From the cell containing the given text, extract its center point as [X, Y] coordinate. 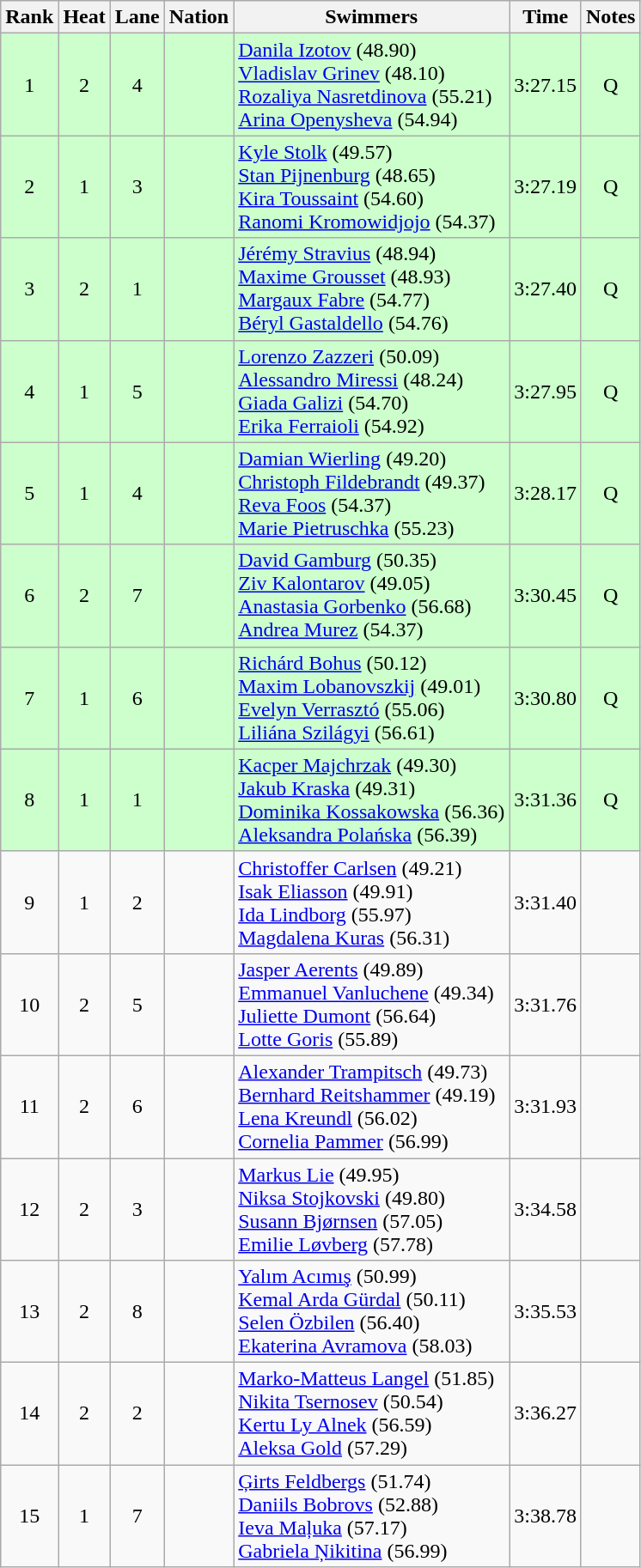
Richárd Bohus (50.12)Maxim Lobanovszkij (49.01)Evelyn Verrasztó (55.06)Liliána Szilágyi (56.61) [371, 697]
14 [29, 1413]
Time [546, 17]
Damian Wierling (49.20)Christoph Fildebrandt (49.37)Reva Foos (54.37)Marie Pietruschka (55.23) [371, 493]
13 [29, 1312]
3:31.76 [546, 1005]
3:30.80 [546, 697]
Yalım Acımış (50.99)Kemal Arda Gürdal (50.11)Selen Özbilen (56.40)Ekaterina Avramova (58.03) [371, 1312]
Christoffer Carlsen (49.21)Isak Eliasson (49.91)Ida Lindborg (55.97)Magdalena Kuras (56.31) [371, 902]
Kacper Majchrzak (49.30)Jakub Kraska (49.31)Dominika Kossakowska (56.36)Aleksandra Polańska (56.39) [371, 800]
3:35.53 [546, 1312]
Rank [29, 17]
3:31.36 [546, 800]
David Gamburg (50.35)Ziv Kalontarov (49.05)Anastasia Gorbenko (56.68)Andrea Murez (54.37) [371, 596]
Notes [610, 17]
3:38.78 [546, 1516]
Danila Izotov (48.90)Vladislav Grinev (48.10)Rozaliya Nasretdinova (55.21)Arina Openysheva (54.94) [371, 84]
Ģirts Feldbergs (51.74)Daniils Bobrovs (52.88)Ieva Maļuka (57.17)Gabriela Ņikitina (56.99) [371, 1516]
3:36.27 [546, 1413]
Heat [84, 17]
Alexander Trampitsch (49.73)Bernhard Reitshammer (49.19)Lena Kreundl (56.02)Cornelia Pammer (56.99) [371, 1106]
3:31.40 [546, 902]
15 [29, 1516]
3:27.15 [546, 84]
3:28.17 [546, 493]
3:27.40 [546, 289]
12 [29, 1209]
3:27.95 [546, 392]
10 [29, 1005]
Kyle Stolk (49.57)Stan Pijnenburg (48.65)Kira Toussaint (54.60)Ranomi Kromowidjojo (54.37) [371, 187]
Lane [137, 17]
9 [29, 902]
Swimmers [371, 17]
3:30.45 [546, 596]
11 [29, 1106]
3:34.58 [546, 1209]
Nation [198, 17]
3:31.93 [546, 1106]
Marko-Matteus Langel (51.85)Nikita Tsernosev (50.54)Kertu Ly Alnek (56.59)Aleksa Gold (57.29) [371, 1413]
3:27.19 [546, 187]
Jérémy Stravius (48.94)Maxime Grousset (48.93)Margaux Fabre (54.77)Béryl Gastaldello (54.76) [371, 289]
Markus Lie (49.95)Niksa Stojkovski (49.80)Susann Bjørnsen (57.05)Emilie Løvberg (57.78) [371, 1209]
Lorenzo Zazzeri (50.09)Alessandro Miressi (48.24)Giada Galizi (54.70)Erika Ferraioli (54.92) [371, 392]
Jasper Aerents (49.89)Emmanuel Vanluchene (49.34)Juliette Dumont (56.64)Lotte Goris (55.89) [371, 1005]
